Detect which cell encompasses the target text, then output its [x, y] center coordinate. 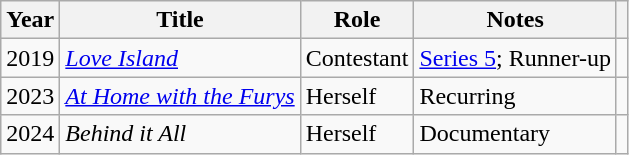
Role [357, 20]
Recurring [516, 96]
Title [180, 20]
2024 [30, 134]
Series 5; Runner-up [516, 58]
Love Island [180, 58]
Documentary [516, 134]
2019 [30, 58]
Year [30, 20]
At Home with the Furys [180, 96]
2023 [30, 96]
Notes [516, 20]
Contestant [357, 58]
Behind it All [180, 134]
